Provide the (X, Y) coordinate of the cell's center where the given text is located.  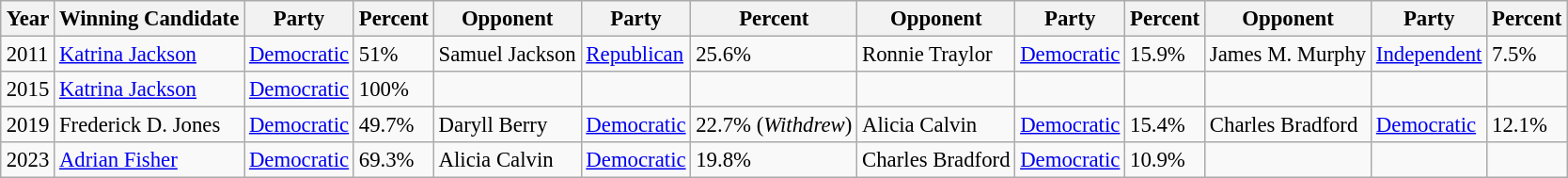
Frederick D. Jones (149, 125)
Independent (1429, 54)
Winning Candidate (149, 19)
12.1% (1527, 125)
49.7% (393, 125)
Daryll Berry (508, 125)
100% (393, 89)
Year (27, 19)
2023 (27, 160)
51% (393, 54)
Samuel Jackson (508, 54)
2011 (27, 54)
Ronnie Traylor (936, 54)
69.3% (393, 160)
Republican (635, 54)
19.8% (775, 160)
2015 (27, 89)
22.7% (Withdrew) (775, 125)
10.9% (1166, 160)
2019 (27, 125)
25.6% (775, 54)
James M. Murphy (1288, 54)
15.4% (1166, 125)
7.5% (1527, 54)
Adrian Fisher (149, 160)
15.9% (1166, 54)
